Capture the cell that displays the provided text and extract its [X, Y] central coordinate. 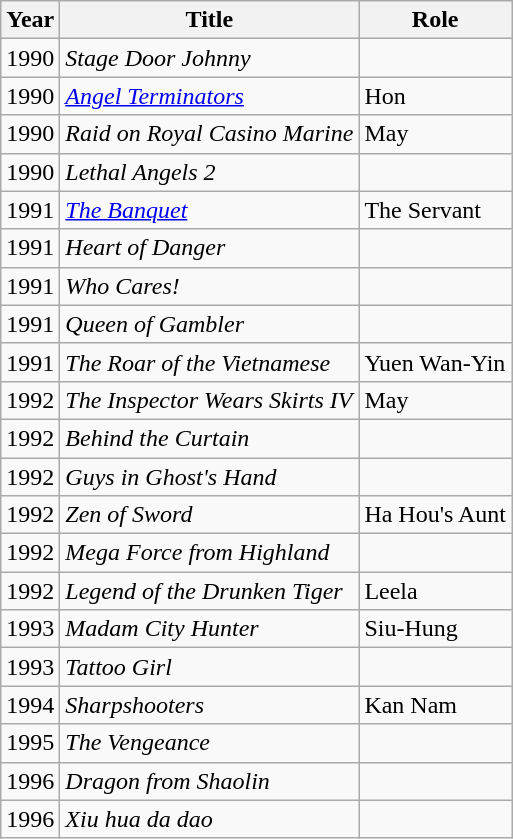
Raid on Royal Casino Marine [210, 134]
Sharpshooters [210, 705]
Title [210, 20]
Angel Terminators [210, 96]
Guys in Ghost's Hand [210, 477]
Mega Force from Highland [210, 553]
Hon [436, 96]
The Servant [436, 210]
Role [436, 20]
Year [30, 20]
Kan Nam [436, 705]
The Vengeance [210, 743]
Tattoo Girl [210, 667]
Ha Hou's Aunt [436, 515]
Behind the Curtain [210, 438]
1994 [30, 705]
Xiu hua da dao [210, 819]
Zen of Sword [210, 515]
Lethal Angels 2 [210, 172]
Madam City Hunter [210, 629]
Siu-Hung [436, 629]
The Inspector Wears Skirts IV [210, 400]
Yuen Wan-Yin [436, 362]
Heart of Danger [210, 248]
Stage Door Johnny [210, 58]
Queen of Gambler [210, 324]
The Roar of the Vietnamese [210, 362]
The Banquet [210, 210]
1995 [30, 743]
Who Cares! [210, 286]
Leela [436, 591]
Legend of the Drunken Tiger [210, 591]
Dragon from Shaolin [210, 781]
